Return [x, y] of the center of cell containing provided text 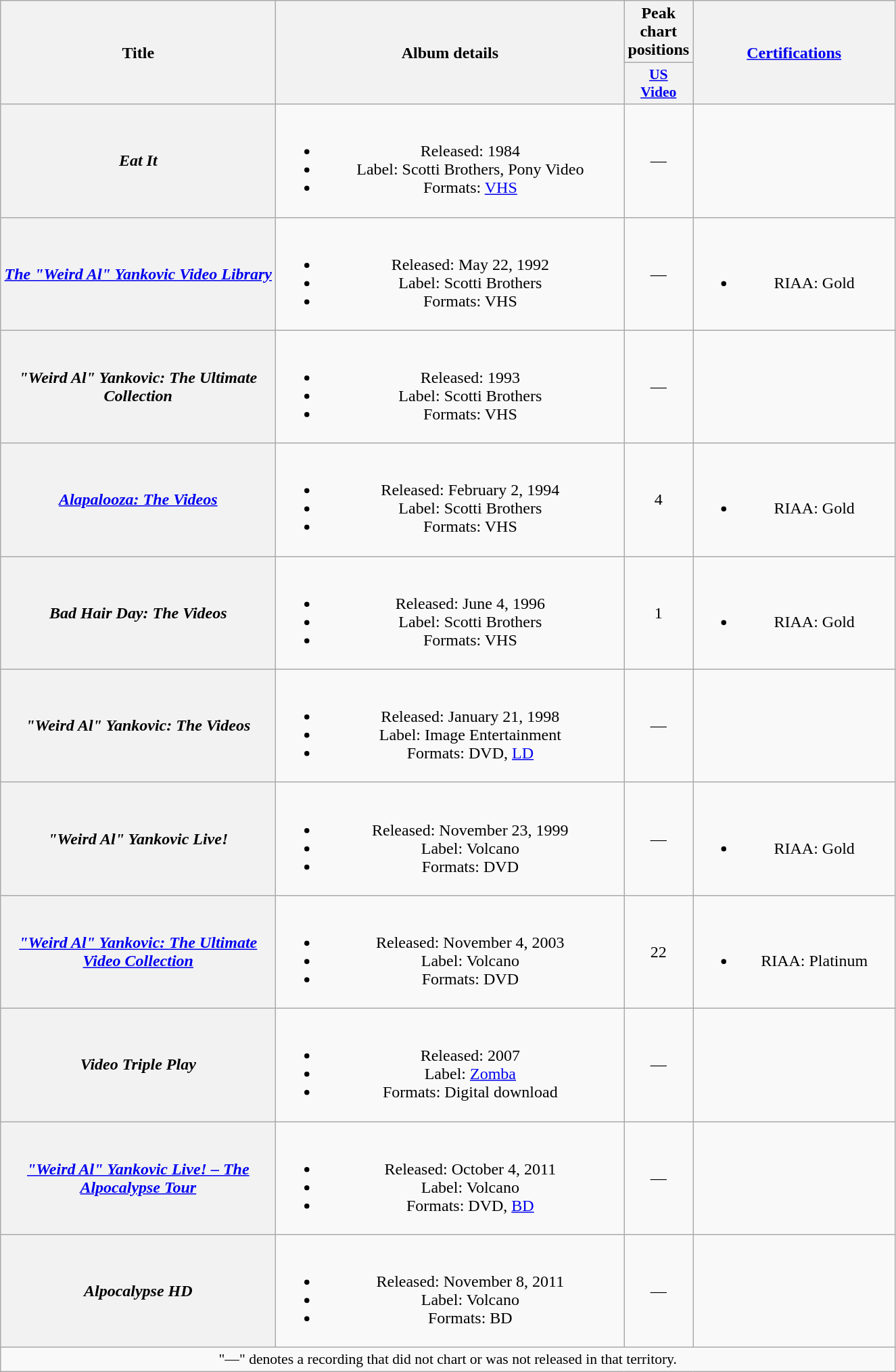
Peak chart positions [659, 32]
Released: November 8, 2011Label: VolcanoFormats: BD [450, 1291]
Released: 2007Label: ZombaFormats: Digital download [450, 1065]
Released: February 2, 1994Label: Scotti BrothersFormats: VHS [450, 499]
Released: November 4, 2003Label: VolcanoFormats: DVD [450, 951]
"Weird Al" Yankovic: The Ultimate Collection [138, 387]
"Weird Al" Yankovic Live! – The Alpocalypse Tour [138, 1179]
"Weird Al" Yankovic: The Ultimate Video Collection [138, 951]
Released: October 4, 2011Label: VolcanoFormats: DVD, BD [450, 1179]
4 [659, 499]
Released: 1984Label: Scotti Brothers, Pony VideoFormats: VHS [450, 161]
Alpocalypse HD [138, 1291]
Album details [450, 53]
Bad Hair Day: The Videos [138, 613]
RIAA: Platinum [794, 951]
Certifications [794, 53]
Video Triple Play [138, 1065]
Released: 1993Label: Scotti BrothersFormats: VHS [450, 387]
Released: January 21, 1998Label: Image EntertainmentFormats: DVD, LD [450, 725]
Title [138, 53]
Eat It [138, 161]
Released: June 4, 1996Label: Scotti BrothersFormats: VHS [450, 613]
22 [659, 951]
"Weird Al" Yankovic Live! [138, 839]
Alapalooza: The Videos [138, 499]
Released: May 22, 1992Label: Scotti BrothersFormats: VHS [450, 273]
"Weird Al" Yankovic: The Videos [138, 725]
1 [659, 613]
USVideo [659, 84]
"—" denotes a recording that did not chart or was not released in that territory. [448, 1360]
Released: November 23, 1999Label: VolcanoFormats: DVD [450, 839]
The "Weird Al" Yankovic Video Library [138, 273]
